Pinpoint the cell where the given text exists, returning its (X, Y) midpoint coordinate. 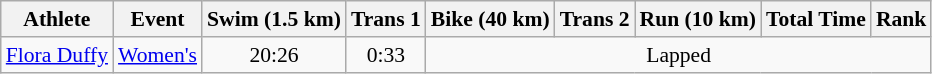
Flora Duffy (57, 55)
0:33 (386, 55)
Event (158, 19)
Athlete (57, 19)
Trans 1 (386, 19)
20:26 (274, 55)
Rank (902, 19)
Run (10 km) (698, 19)
Swim (1.5 km) (274, 19)
Lapped (679, 55)
Bike (40 km) (490, 19)
Total Time (816, 19)
Trans 2 (595, 19)
Women's (158, 55)
